Pinpoint the cell where the given text exists, returning its [X, Y] midpoint coordinate. 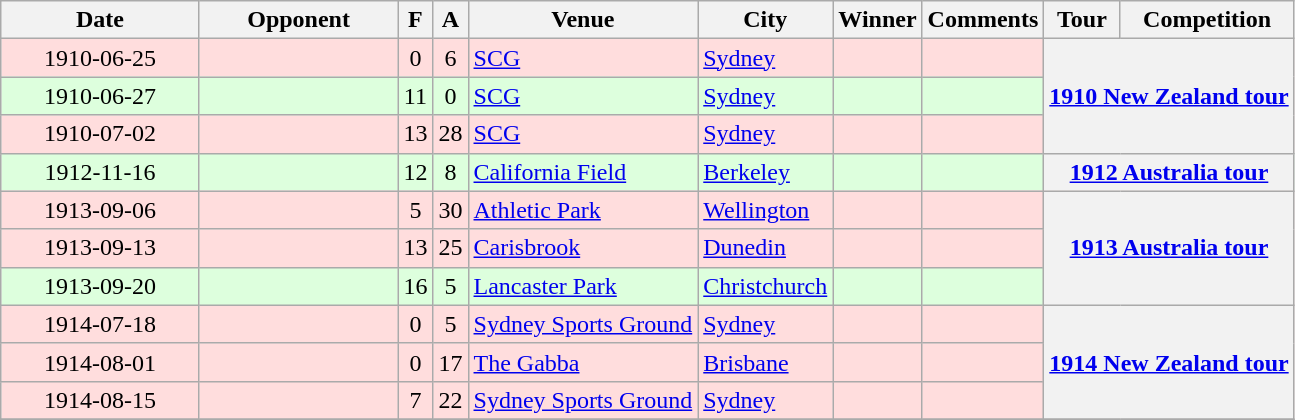
16 [416, 286]
Lancaster Park [583, 286]
22 [450, 400]
28 [450, 134]
Carisbrook [583, 248]
1913-09-06 [100, 210]
Venue [583, 20]
1914-08-01 [100, 362]
Comments [983, 20]
1914-07-18 [100, 324]
City [766, 20]
11 [416, 96]
The Gabba [583, 362]
6 [450, 58]
1913-09-13 [100, 248]
8 [450, 172]
1913-09-20 [100, 286]
California Field [583, 172]
1910-06-25 [100, 58]
Competition [1207, 20]
1910-06-27 [100, 96]
A [450, 20]
Athletic Park [583, 210]
12 [416, 172]
30 [450, 210]
1914-08-15 [100, 400]
F [416, 20]
Opponent [298, 20]
Wellington [766, 210]
Dunedin [766, 248]
1910-07-02 [100, 134]
1913 Australia tour [1169, 248]
7 [416, 400]
Tour [1082, 20]
Brisbane [766, 362]
17 [450, 362]
1914 New Zealand tour [1169, 362]
1912-11-16 [100, 172]
1910 New Zealand tour [1169, 96]
Christchurch [766, 286]
Winner [878, 20]
Date [100, 20]
1912 Australia tour [1169, 172]
Berkeley [766, 172]
25 [450, 248]
